Pinpoint the cell where the given text exists, returning its (X, Y) midpoint coordinate. 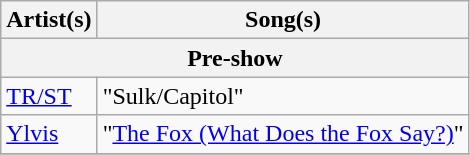
TR/ST (49, 96)
Pre-show (235, 58)
Song(s) (283, 20)
"Sulk/Capitol" (283, 96)
Artist(s) (49, 20)
"The Fox (What Does the Fox Say?)" (283, 134)
Ylvis (49, 134)
